Return the (X, Y) coordinate for the center point of the cell that contains the specified text.  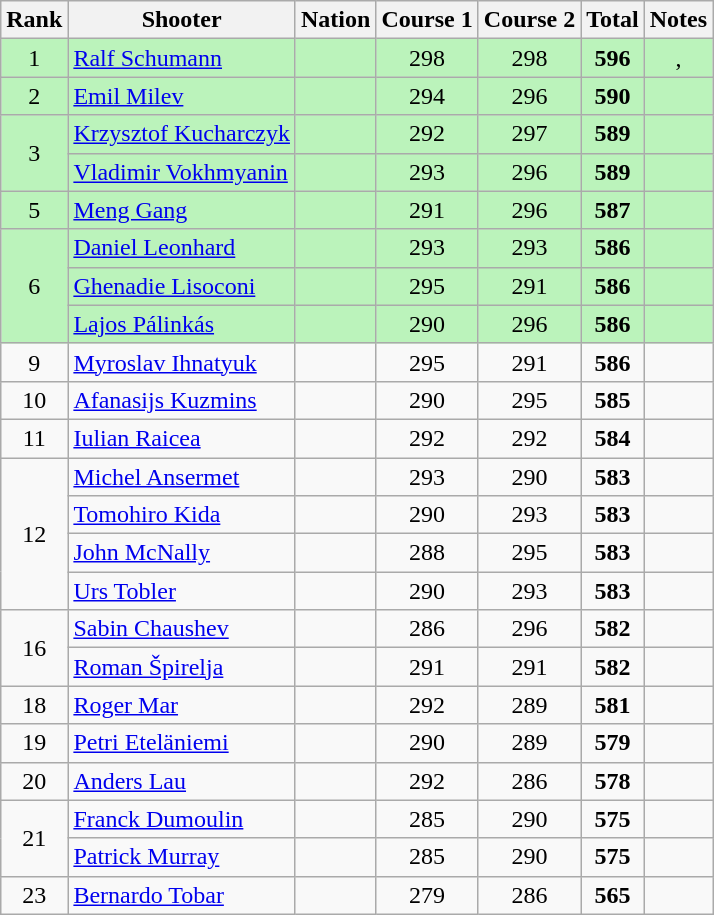
Total (613, 20)
10 (34, 400)
297 (529, 134)
581 (613, 705)
Michel Ansermet (182, 477)
Vladimir Vokhmyanin (182, 172)
Ralf Schumann (182, 58)
Krzysztof Kucharczyk (182, 134)
5 (34, 210)
Roman Špirelja (182, 667)
20 (34, 781)
294 (427, 96)
Shooter (182, 20)
3 (34, 153)
John McNally (182, 553)
Rank (34, 20)
23 (34, 895)
Tomohiro Kida (182, 515)
288 (427, 553)
18 (34, 705)
Patrick Murray (182, 857)
Urs Tobler (182, 591)
9 (34, 362)
Anders Lau (182, 781)
Iulian Raicea (182, 438)
1 (34, 58)
16 (34, 648)
Nation (335, 20)
Petri Eteläniemi (182, 743)
Afanasijs Kuzmins (182, 400)
Lajos Pálinkás (182, 324)
2 (34, 96)
Notes (678, 20)
585 (613, 400)
590 (613, 96)
Daniel Leonhard (182, 248)
Course 2 (529, 20)
Franck Dumoulin (182, 819)
578 (613, 781)
12 (34, 534)
21 (34, 838)
Ghenadie Lisoconi (182, 286)
Bernardo Tobar (182, 895)
579 (613, 743)
Course 1 (427, 20)
6 (34, 286)
565 (613, 895)
587 (613, 210)
11 (34, 438)
Sabin Chaushev (182, 629)
Myroslav Ihnatyuk (182, 362)
596 (613, 58)
Meng Gang (182, 210)
Emil Milev (182, 96)
584 (613, 438)
19 (34, 743)
, (678, 58)
279 (427, 895)
Roger Mar (182, 705)
